From the cell containing the given text, extract its center point as [x, y] coordinate. 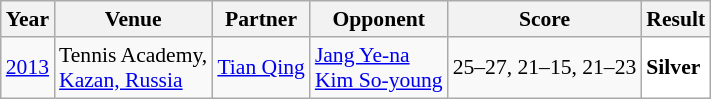
25–27, 21–15, 21–23 [545, 68]
Partner [261, 19]
Score [545, 19]
2013 [28, 68]
Result [676, 19]
Venue [133, 19]
Silver [676, 68]
Tennis Academy,Kazan, Russia [133, 68]
Year [28, 19]
Tian Qing [261, 68]
Opponent [379, 19]
Jang Ye-na Kim So-young [379, 68]
